Capture the cell that displays the provided text and extract its [x, y] central coordinate. 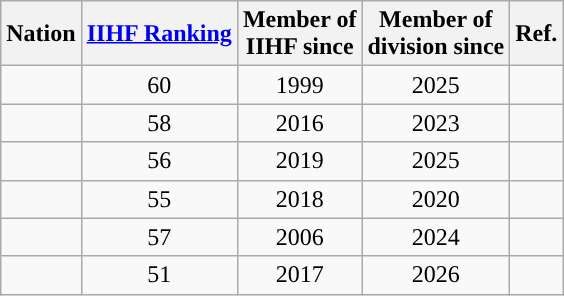
56 [159, 161]
57 [159, 237]
IIHF Ranking [159, 34]
2016 [300, 123]
Ref. [536, 34]
51 [159, 275]
60 [159, 85]
2006 [300, 237]
1999 [300, 85]
2017 [300, 275]
Member ofIIHF since [300, 34]
2023 [436, 123]
58 [159, 123]
55 [159, 199]
2020 [436, 199]
2026 [436, 275]
2018 [300, 199]
2019 [300, 161]
Member ofdivision since [436, 34]
Nation [41, 34]
2024 [436, 237]
